Extract the [X, Y] coordinate from the center of the cell holding the provided text.  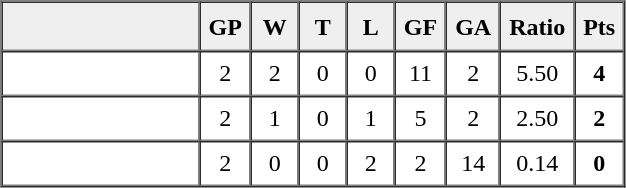
GF [420, 27]
T [323, 27]
2.50 [537, 118]
GA [473, 27]
Ratio [537, 27]
W [275, 27]
L [371, 27]
14 [473, 164]
4 [599, 74]
5.50 [537, 74]
GP [226, 27]
0.14 [537, 164]
5 [420, 118]
Pts [599, 27]
11 [420, 74]
